From the cell containing the given text, extract its center point as (X, Y) coordinate. 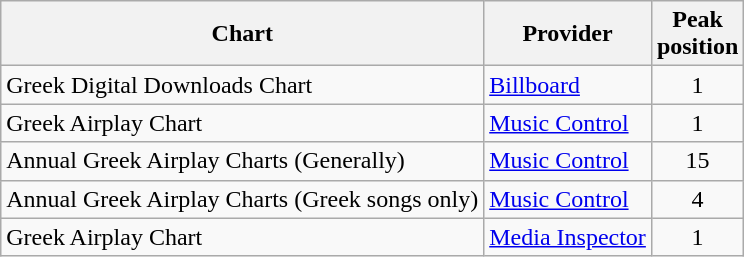
4 (697, 199)
Billboard (568, 85)
Provider (568, 34)
Media Inspector (568, 237)
Chart (242, 34)
Annual Greek Airplay Charts (Greek songs only) (242, 199)
Peakposition (697, 34)
15 (697, 161)
Greek Digital Downloads Chart (242, 85)
Annual Greek Airplay Charts (Generally) (242, 161)
